Identify which cell holds the provided text, then report its (X, Y) central coordinate. 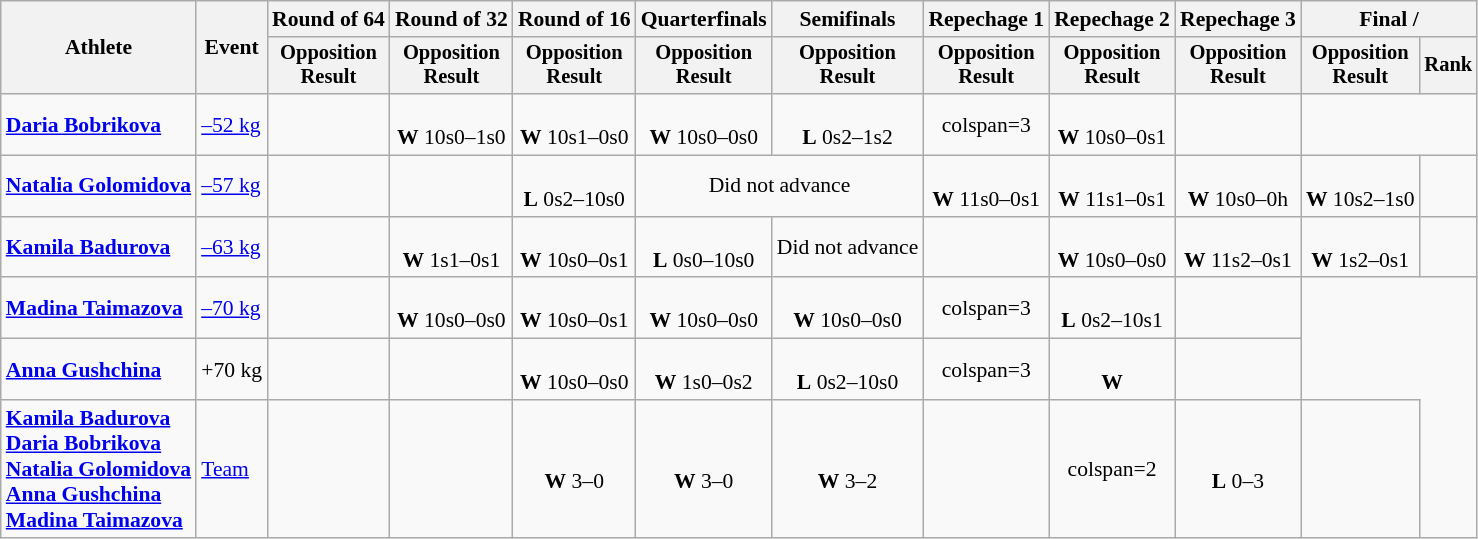
Event (232, 48)
Madina Taimazova (98, 308)
Final / (1389, 19)
Round of 64 (328, 19)
Daria Bobrikova (98, 124)
+70 kg (232, 370)
Round of 16 (574, 19)
W 1s2–0s1 (1360, 248)
Round of 32 (452, 19)
W 11s2–0s1 (1238, 248)
Rank (1449, 66)
W 1s0–0s2 (704, 370)
L 0s2–1s2 (848, 124)
Natalia Golomidova (98, 186)
L 0s0–10s0 (704, 248)
Anna Gushchina (98, 370)
W (1112, 370)
Quarterfinals (704, 19)
Athlete (98, 48)
Kamila BadurovaDaria BobrikovaNatalia GolomidovaAnna GushchinaMadina Taimazova (98, 469)
–52 kg (232, 124)
W 1s1–0s1 (452, 248)
L 0s2–10s1 (1112, 308)
Kamila Badurova (98, 248)
W 11s0–0s1 (986, 186)
W 11s1–0s1 (1112, 186)
W 10s2–1s0 (1360, 186)
Semifinals (848, 19)
W 10s1–0s0 (574, 124)
L 0–3 (1238, 469)
–70 kg (232, 308)
Repechage 3 (1238, 19)
Team (232, 469)
W 10s0–0h (1238, 186)
–63 kg (232, 248)
W 10s0–1s0 (452, 124)
Repechage 2 (1112, 19)
–57 kg (232, 186)
colspan=2 (1112, 469)
Repechage 1 (986, 19)
W 3–2 (848, 469)
